Find where the given text appears and provide that cell's center as (x, y) coordinate. 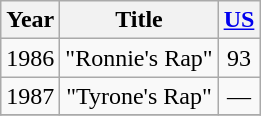
"Ronnie's Rap" (139, 58)
— (239, 96)
93 (239, 58)
US (239, 20)
Year (30, 20)
Title (139, 20)
"Tyrone's Rap" (139, 96)
1986 (30, 58)
1987 (30, 96)
